Pinpoint the cell where the given text exists, returning its [X, Y] midpoint coordinate. 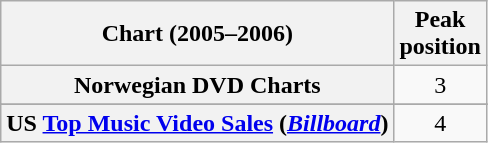
Norwegian DVD Charts [198, 85]
3 [440, 85]
US Top Music Video Sales (Billboard) [198, 123]
Chart (2005–2006) [198, 34]
4 [440, 123]
Peak position [440, 34]
